Scan for the cell matching the given text and deliver its (X, Y) coordinate at center. 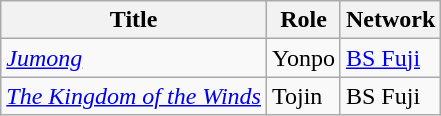
Yonpo (303, 58)
Network (390, 20)
Tojin (303, 96)
The Kingdom of the Winds (134, 96)
Role (303, 20)
Jumong (134, 58)
Title (134, 20)
